Identify which cell holds the provided text, then report its [x, y] central coordinate. 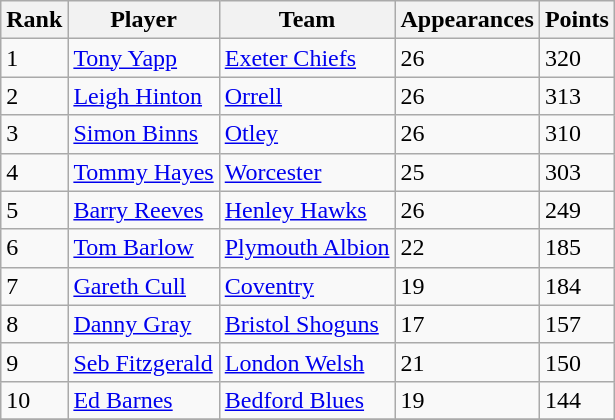
Tony Yapp [144, 58]
Coventry [307, 286]
310 [576, 134]
Seb Fitzgerald [144, 362]
Rank [34, 20]
Plymouth Albion [307, 248]
Danny Gray [144, 324]
Tommy Hayes [144, 172]
Orrell [307, 96]
1 [34, 58]
Appearances [467, 20]
144 [576, 400]
Simon Binns [144, 134]
2 [34, 96]
320 [576, 58]
Gareth Cull [144, 286]
Points [576, 20]
10 [34, 400]
8 [34, 324]
Tom Barlow [144, 248]
London Welsh [307, 362]
6 [34, 248]
249 [576, 210]
Bedford Blues [307, 400]
157 [576, 324]
5 [34, 210]
22 [467, 248]
303 [576, 172]
Team [307, 20]
Worcester [307, 172]
17 [467, 324]
Henley Hawks [307, 210]
9 [34, 362]
25 [467, 172]
150 [576, 362]
Bristol Shoguns [307, 324]
185 [576, 248]
Otley [307, 134]
7 [34, 286]
4 [34, 172]
Ed Barnes [144, 400]
21 [467, 362]
Barry Reeves [144, 210]
313 [576, 96]
184 [576, 286]
Leigh Hinton [144, 96]
Player [144, 20]
Exeter Chiefs [307, 58]
3 [34, 134]
